Scan for the cell matching the given text and deliver its (x, y) coordinate at center. 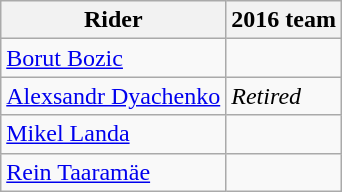
Rein Taaramäe (114, 172)
2016 team (284, 20)
Alexsandr Dyachenko (114, 96)
Borut Bozic (114, 58)
Rider (114, 20)
Retired (284, 96)
Mikel Landa (114, 134)
